Pinpoint the cell where the given text exists, returning its (x, y) midpoint coordinate. 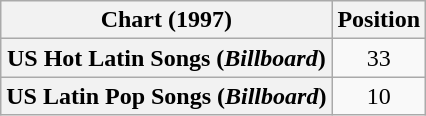
33 (379, 58)
10 (379, 96)
Chart (1997) (166, 20)
Position (379, 20)
US Latin Pop Songs (Billboard) (166, 96)
US Hot Latin Songs (Billboard) (166, 58)
